Search for the cell housing the specified text and yield its [x, y] center coordinate. 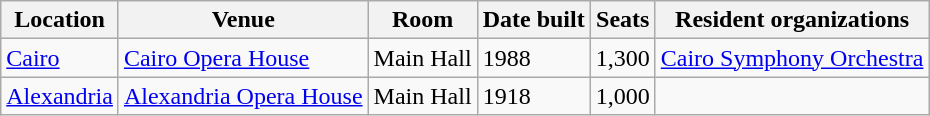
Cairo [60, 58]
1988 [534, 58]
1,300 [622, 58]
Venue [243, 20]
Alexandria [60, 96]
Location [60, 20]
1918 [534, 96]
1,000 [622, 96]
Seats [622, 20]
Cairo Opera House [243, 58]
Cairo Symphony Orchestra [792, 58]
Date built [534, 20]
Room [422, 20]
Alexandria Opera House [243, 96]
Resident organizations [792, 20]
